For the text-containing cell, return its midpoint in (X, Y) coordinate format. 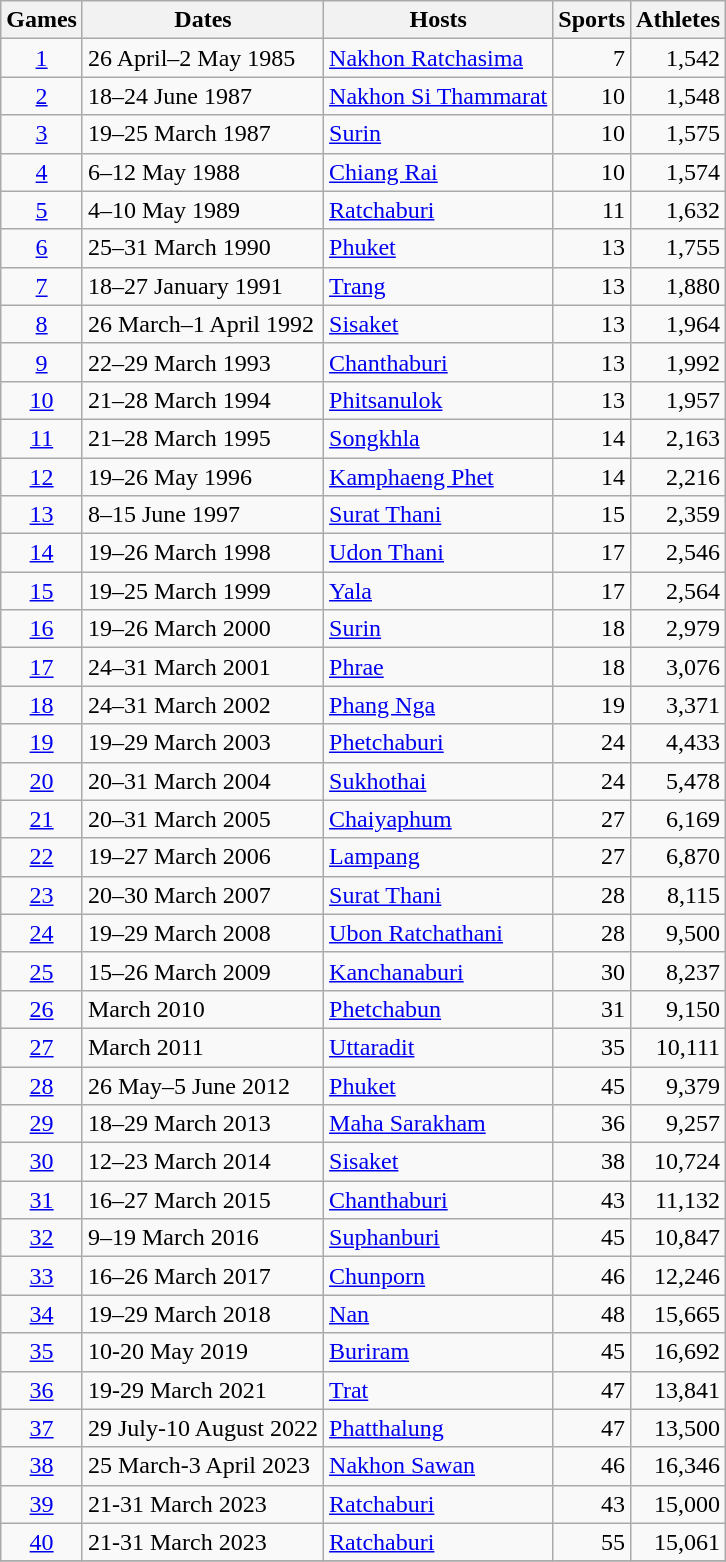
10-20 May 2019 (202, 1352)
3,371 (678, 705)
6–12 May 1988 (202, 172)
16–27 March 2015 (202, 1200)
2,359 (678, 515)
19–27 March 2006 (202, 857)
3 (42, 134)
Udon Thani (438, 553)
Phatthalung (438, 1428)
21–28 March 1994 (202, 400)
29 (42, 1124)
Phang Nga (438, 705)
9 (42, 362)
Phetchaburi (438, 743)
12–23 March 2014 (202, 1162)
Kamphaeng Phet (438, 477)
Nakhon Si Thammarat (438, 96)
Nakhon Sawan (438, 1466)
Sukhothai (438, 781)
1,880 (678, 286)
15–26 March 2009 (202, 971)
1,574 (678, 172)
Suphanburi (438, 1238)
19-29 March 2021 (202, 1390)
9–19 March 2016 (202, 1238)
25 (42, 971)
1,575 (678, 134)
21–28 March 1995 (202, 438)
13,500 (678, 1428)
19–29 March 2008 (202, 933)
26 March–1 April 1992 (202, 324)
24–31 March 2002 (202, 705)
16 (42, 629)
48 (592, 1314)
Phrae (438, 667)
Athletes (678, 20)
8,115 (678, 895)
Dates (202, 20)
40 (42, 1542)
12 (42, 477)
8,237 (678, 971)
6,870 (678, 857)
18–29 March 2013 (202, 1124)
Chaiyaphum (438, 819)
22 (42, 857)
1,542 (678, 58)
16,346 (678, 1466)
Uttaradit (438, 1047)
29 July-10 August 2022 (202, 1428)
10,724 (678, 1162)
5 (42, 210)
19–26 May 1996 (202, 477)
1,548 (678, 96)
39 (42, 1504)
32 (42, 1238)
2,546 (678, 553)
Trang (438, 286)
Kanchanaburi (438, 971)
33 (42, 1276)
25–31 March 1990 (202, 248)
13,841 (678, 1390)
Chiang Rai (438, 172)
Maha Sarakham (438, 1124)
18–27 January 1991 (202, 286)
15,000 (678, 1504)
1 (42, 58)
8 (42, 324)
55 (592, 1542)
26 May–5 June 2012 (202, 1085)
2,163 (678, 438)
12,246 (678, 1276)
March 2011 (202, 1047)
26 April–2 May 1985 (202, 58)
1,964 (678, 324)
2,979 (678, 629)
Trat (438, 1390)
Hosts (438, 20)
19–29 March 2018 (202, 1314)
Songkhla (438, 438)
20 (42, 781)
March 2010 (202, 1009)
Phetchabun (438, 1009)
20–31 March 2005 (202, 819)
19–25 March 1987 (202, 134)
6 (42, 248)
19–25 March 1999 (202, 591)
15,061 (678, 1542)
Nakhon Ratchasima (438, 58)
10,111 (678, 1047)
1,957 (678, 400)
25 March-3 April 2023 (202, 1466)
19–26 March 2000 (202, 629)
16,692 (678, 1352)
Buriram (438, 1352)
Lampang (438, 857)
Sports (592, 20)
Phitsanulok (438, 400)
Ubon Ratchathani (438, 933)
24–31 March 2001 (202, 667)
16–26 March 2017 (202, 1276)
22–29 March 1993 (202, 362)
4 (42, 172)
26 (42, 1009)
6,169 (678, 819)
19–29 March 2003 (202, 743)
2 (42, 96)
5,478 (678, 781)
9,500 (678, 933)
9,150 (678, 1009)
20–30 March 2007 (202, 895)
1,992 (678, 362)
2,216 (678, 477)
4,433 (678, 743)
Nan (438, 1314)
21 (42, 819)
37 (42, 1428)
23 (42, 895)
Games (42, 20)
19–26 March 1998 (202, 553)
20–31 March 2004 (202, 781)
4–10 May 1989 (202, 210)
1,632 (678, 210)
9,257 (678, 1124)
8–15 June 1997 (202, 515)
15,665 (678, 1314)
9,379 (678, 1085)
11,132 (678, 1200)
1,755 (678, 248)
18–24 June 1987 (202, 96)
Yala (438, 591)
Chunporn (438, 1276)
2,564 (678, 591)
10,847 (678, 1238)
3,076 (678, 667)
34 (42, 1314)
